Scan for the cell matching the given text and deliver its (X, Y) coordinate at center. 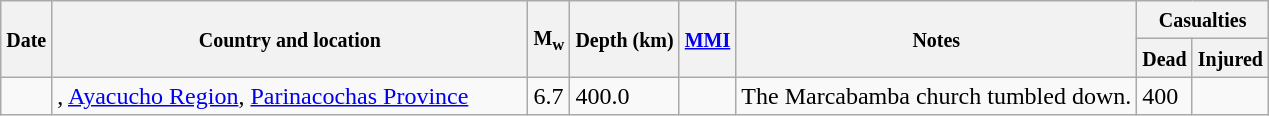
Depth (km) (624, 39)
MMI (708, 39)
Casualties (1203, 20)
, Ayacucho Region, Parinacochas Province (290, 96)
Injured (1230, 58)
400 (1165, 96)
400.0 (624, 96)
Dead (1165, 58)
Notes (936, 39)
Mw (549, 39)
The Marcabamba church tumbled down. (936, 96)
6.7 (549, 96)
Date (26, 39)
Country and location (290, 39)
